Locate the cell with the specified text and output its [x, y] center coordinate. 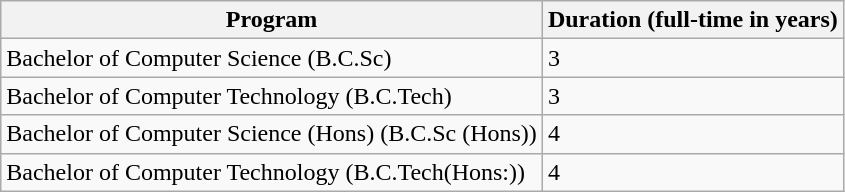
Bachelor of Computer Technology (B.C.Tech) [272, 96]
Duration (full-time in years) [692, 20]
Bachelor of Computer Technology (B.C.Tech(Hons:)) [272, 172]
Program [272, 20]
Bachelor of Computer Science (B.C.Sc) [272, 58]
Bachelor of Computer Science (Hons) (B.C.Sc (Hons)) [272, 134]
